Determine the (x, y) coordinate at the center of the cell enclosing the given text.  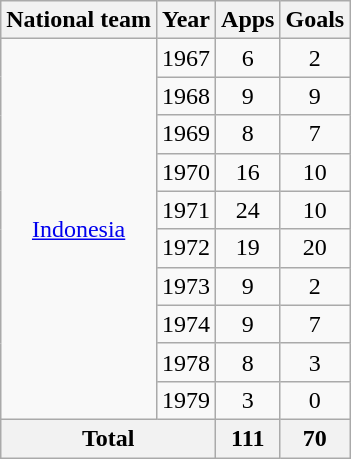
24 (248, 210)
1969 (186, 134)
National team (79, 20)
1973 (186, 286)
Goals (315, 20)
6 (248, 58)
Total (108, 438)
19 (248, 248)
1974 (186, 324)
Indonesia (79, 230)
1970 (186, 172)
0 (315, 400)
1968 (186, 96)
1978 (186, 362)
Apps (248, 20)
111 (248, 438)
1979 (186, 400)
16 (248, 172)
Year (186, 20)
1967 (186, 58)
70 (315, 438)
1971 (186, 210)
20 (315, 248)
1972 (186, 248)
